Return the [X, Y] coordinate for the center point of the cell that contains the specified text.  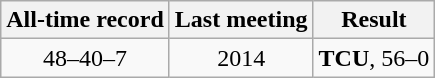
48–40–7 [86, 58]
Result [374, 20]
2014 [241, 58]
Last meeting [241, 20]
TCU, 56–0 [374, 58]
All-time record [86, 20]
